Scan for the cell matching the given text and deliver its [X, Y] coordinate at center. 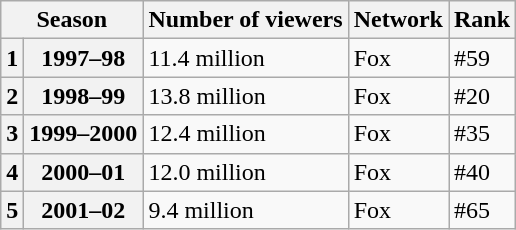
#65 [482, 210]
1997–98 [84, 58]
#40 [482, 172]
1999–2000 [84, 134]
2 [12, 96]
1 [12, 58]
#35 [482, 134]
9.4 million [246, 210]
12.0 million [246, 172]
5 [12, 210]
Network [398, 20]
2001–02 [84, 210]
4 [12, 172]
Number of viewers [246, 20]
#20 [482, 96]
Season [72, 20]
11.4 million [246, 58]
12.4 million [246, 134]
Rank [482, 20]
3 [12, 134]
13.8 million [246, 96]
2000–01 [84, 172]
#59 [482, 58]
1998–99 [84, 96]
